For the text-containing cell, return its midpoint in (X, Y) coordinate format. 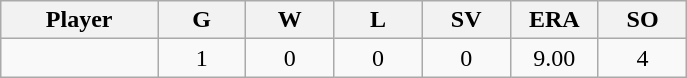
SV (466, 20)
SO (642, 20)
Player (80, 20)
9.00 (554, 58)
G (202, 20)
L (378, 20)
ERA (554, 20)
W (290, 20)
4 (642, 58)
1 (202, 58)
